Provide the [X, Y] coordinate of the cell's center where the given text is located.  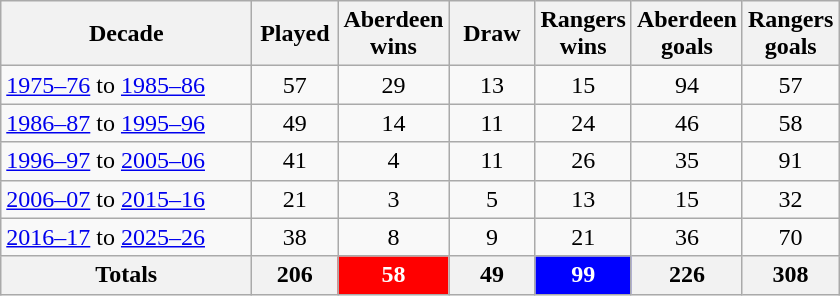
Rangerswins [583, 34]
26 [583, 161]
5 [492, 199]
1975–76 to 1985–86 [126, 85]
41 [295, 161]
46 [686, 123]
29 [394, 85]
3 [394, 199]
1996–97 to 2005–06 [126, 161]
24 [583, 123]
36 [686, 237]
Aberdeengoals [686, 34]
91 [790, 161]
Rangersgoals [790, 34]
308 [790, 275]
32 [790, 199]
1986–87 to 1995–96 [126, 123]
94 [686, 85]
9 [492, 237]
Aberdeenwins [394, 34]
226 [686, 275]
70 [790, 237]
99 [583, 275]
Draw [492, 34]
35 [686, 161]
8 [394, 237]
Played [295, 34]
14 [394, 123]
4 [394, 161]
2016–17 to 2025–26 [126, 237]
206 [295, 275]
Totals [126, 275]
2006–07 to 2015–16 [126, 199]
Decade [126, 34]
38 [295, 237]
